Locate the cell with the specified text and output its (x, y) center coordinate. 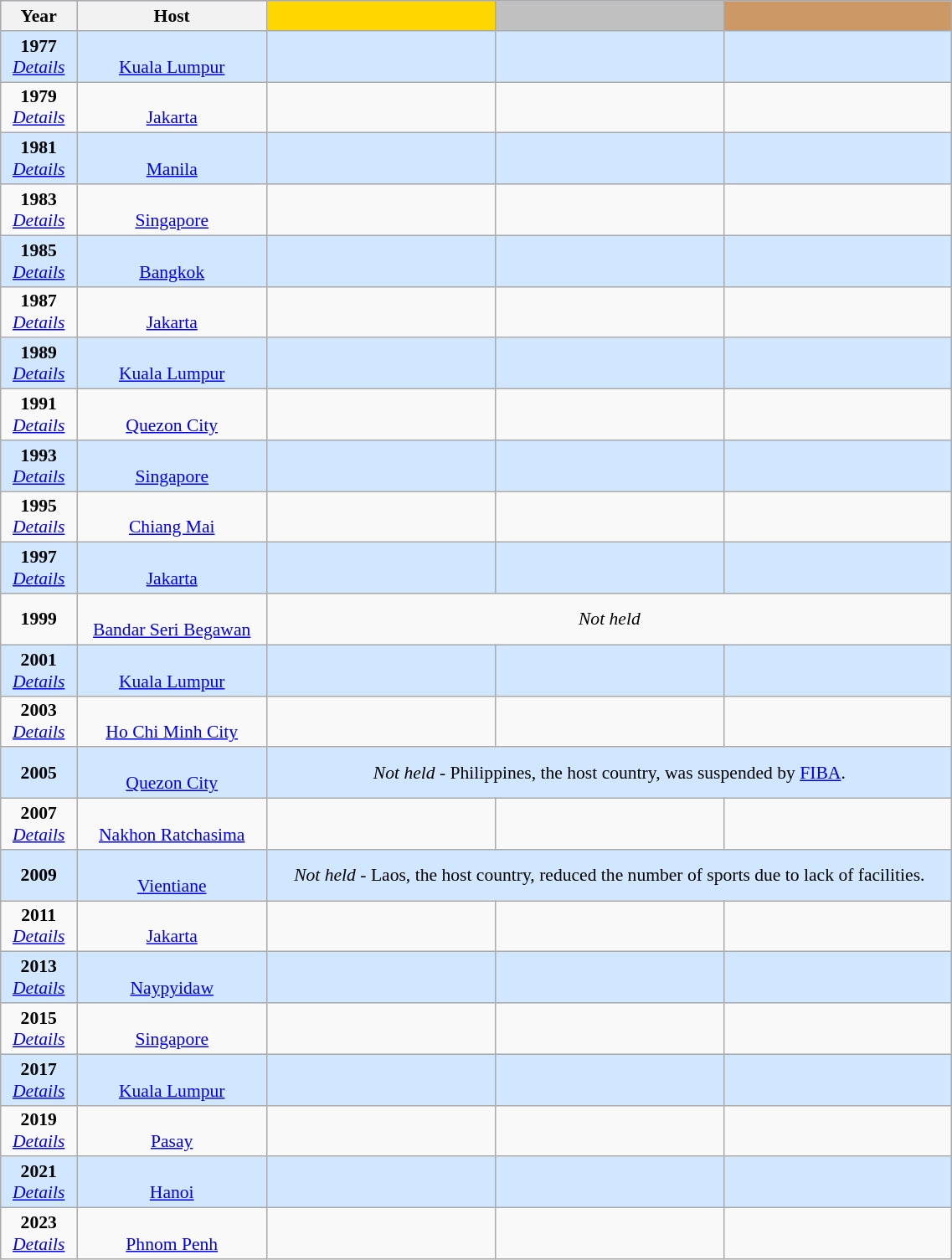
Not held - Philippines, the host country, was suspended by FIBA. (610, 774)
Ho Chi Minh City (172, 722)
1985Details (39, 261)
1995Details (39, 517)
Not held (610, 620)
2021Details (39, 1182)
1977Details (39, 57)
1999 (39, 620)
Hanoi (172, 1182)
Nakhon Ratchasima (172, 824)
2001Details (39, 670)
Year (39, 16)
Vientiane (172, 876)
2007Details (39, 824)
Chiang Mai (172, 517)
2013Details (39, 978)
Bandar Seri Begawan (172, 620)
2011Details (39, 926)
2017Details (39, 1080)
1989Details (39, 363)
Not held - Laos, the host country, reduced the number of sports due to lack of facilities. (610, 876)
Bangkok (172, 261)
Pasay (172, 1130)
2023Details (39, 1234)
1997Details (39, 568)
2005 (39, 774)
1991Details (39, 415)
1979Details (39, 107)
1983Details (39, 209)
1981Details (39, 159)
2019Details (39, 1130)
2015Details (39, 1028)
1987Details (39, 311)
Host (172, 16)
Naypyidaw (172, 978)
2003Details (39, 722)
Phnom Penh (172, 1234)
1993Details (39, 465)
Manila (172, 159)
2009 (39, 876)
